Return the (X, Y) coordinate for the center point of the cell that contains the specified text.  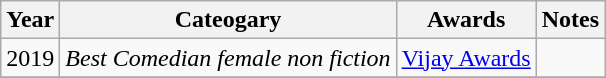
Cateogary (228, 20)
Vijay Awards (466, 58)
Notes (570, 20)
Year (30, 20)
Best Comedian female non fiction (228, 58)
2019 (30, 58)
Awards (466, 20)
